Identify which cell holds the provided text, then report its [x, y] central coordinate. 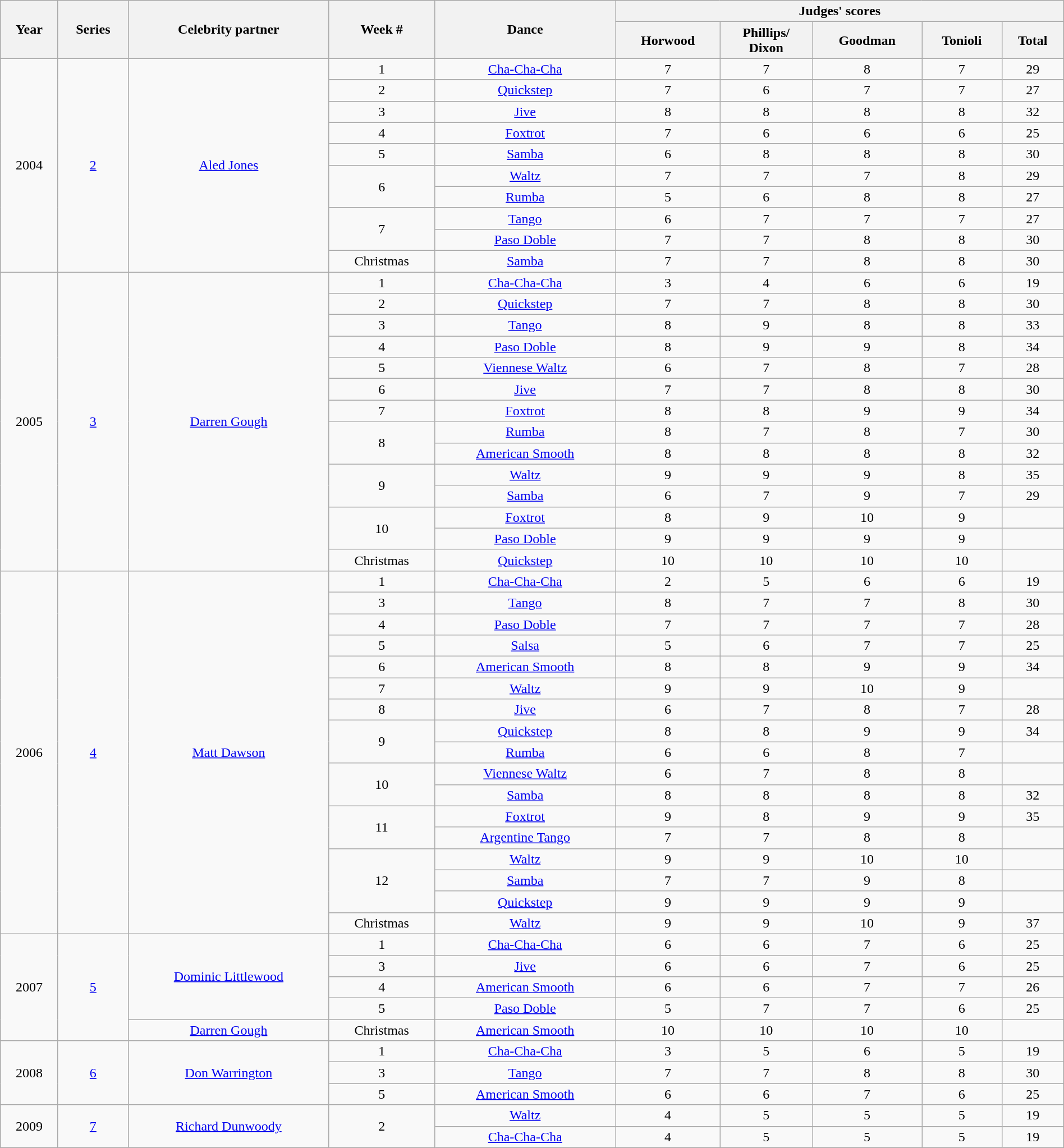
Week # [382, 29]
2008 [29, 1073]
Richard Dunwoody [229, 1126]
2004 [29, 165]
Goodman [868, 40]
Judges' scores [840, 11]
Aled Jones [229, 165]
37 [1033, 923]
Phillips/Dixon [767, 40]
Argentine Tango [525, 838]
Dominic Littlewood [229, 976]
Celebrity partner [229, 29]
Year [29, 29]
Dance [525, 29]
2007 [29, 987]
Horwood [668, 40]
Series [93, 29]
Total [1033, 40]
2006 [29, 752]
26 [1033, 988]
Don Warrington [229, 1073]
Salsa [525, 646]
2005 [29, 421]
2009 [29, 1126]
12 [382, 880]
Tonioli [962, 40]
11 [382, 827]
Matt Dawson [229, 752]
33 [1033, 325]
